Extract the (x, y) coordinate from the center of the cell holding the provided text.  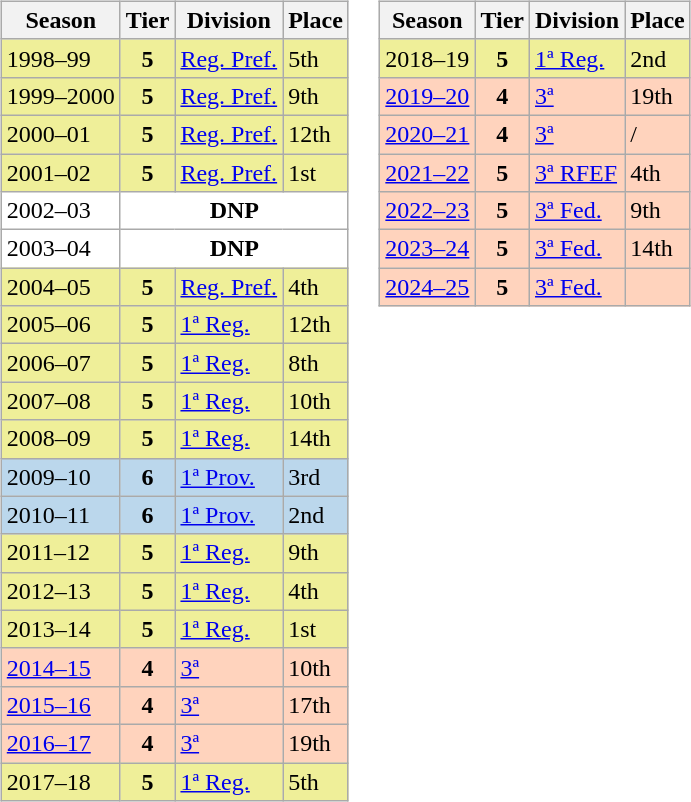
2024–25 (428, 287)
1999–2000 (60, 96)
2021–22 (428, 173)
2007–08 (60, 401)
2016–17 (60, 743)
2000–01 (60, 134)
2004–05 (60, 287)
2017–18 (60, 781)
3ª RFEF (578, 173)
2005–06 (60, 325)
8th (316, 363)
2014–15 (60, 667)
/ (658, 134)
2003–04 (60, 249)
2013–14 (60, 629)
3rd (316, 477)
2011–12 (60, 553)
2018–19 (428, 58)
2019–20 (428, 96)
2008–09 (60, 439)
2009–10 (60, 477)
2012–13 (60, 591)
2022–23 (428, 211)
2015–16 (60, 705)
2001–02 (60, 173)
2002–03 (60, 211)
2006–07 (60, 363)
2020–21 (428, 134)
2010–11 (60, 515)
1998–99 (60, 58)
2023–24 (428, 249)
17th (316, 705)
